Locate the cell with the specified text and output its (X, Y) center coordinate. 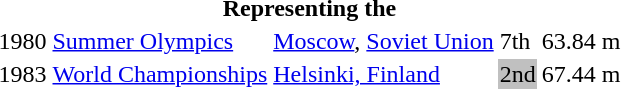
Summer Olympics (160, 41)
2nd (518, 74)
World Championships (160, 74)
Helsinki, Finland (384, 74)
7th (518, 41)
Moscow, Soviet Union (384, 41)
